Scan for the cell matching the given text and deliver its [X, Y] coordinate at center. 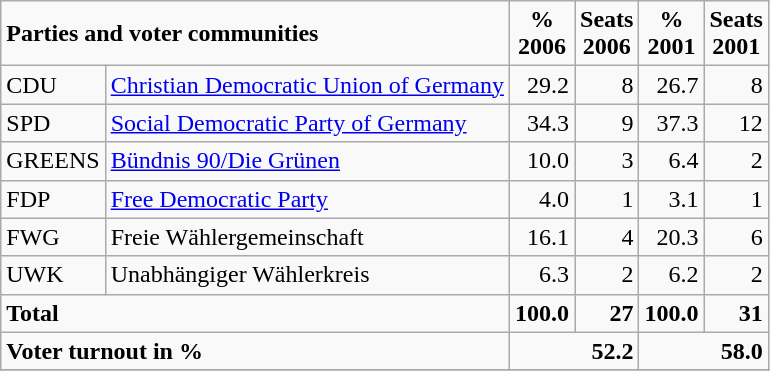
29.2 [542, 85]
Social Democratic Party of Germany [307, 123]
26.7 [672, 85]
Free Democratic Party [307, 199]
6.3 [542, 275]
%2006 [542, 34]
12 [736, 123]
58.0 [704, 351]
Christian Democratic Union of Germany [307, 85]
Unabhängiger Wählerkreis [307, 275]
9 [607, 123]
6.2 [672, 275]
10.0 [542, 161]
4.0 [542, 199]
FWG [53, 237]
52.2 [574, 351]
3.1 [672, 199]
%2001 [672, 34]
Parties and voter communities [256, 34]
31 [736, 313]
Seats2001 [736, 34]
37.3 [672, 123]
27 [607, 313]
16.1 [542, 237]
Seats2006 [607, 34]
4 [607, 237]
6.4 [672, 161]
GREENS [53, 161]
Total [256, 313]
UWK [53, 275]
3 [607, 161]
SPD [53, 123]
Freie Wählergemeinschaft [307, 237]
CDU [53, 85]
34.3 [542, 123]
Voter turnout in % [256, 351]
FDP [53, 199]
20.3 [672, 237]
Bündnis 90/Die Grünen [307, 161]
6 [736, 237]
